Find where the given text appears and provide that cell's center as (x, y) coordinate. 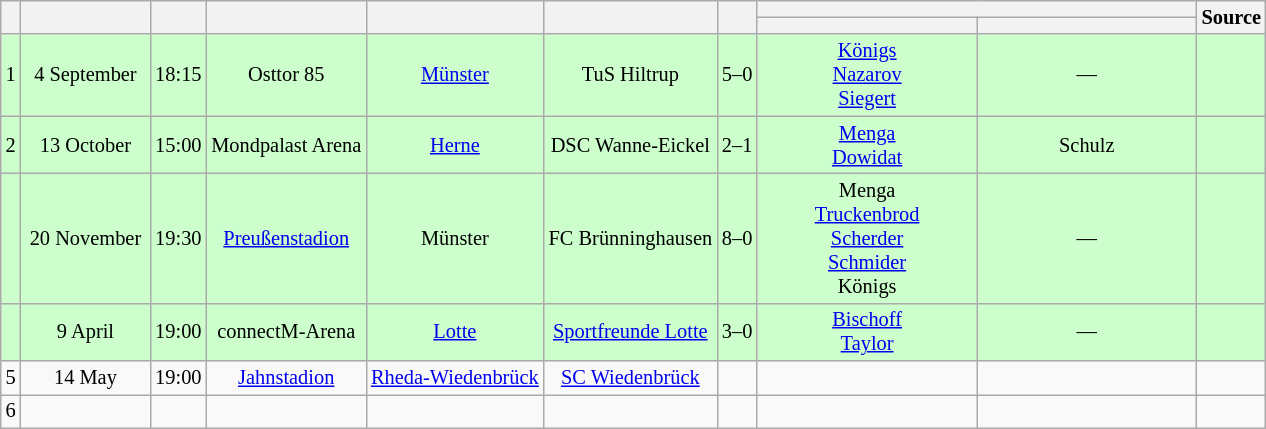
SC Wiedenbrück (630, 378)
Rheda-Wiedenbrück (455, 378)
Menga Dowidat (867, 145)
5–0 (737, 75)
15:00 (178, 145)
Jahnstadion (286, 378)
connectM-Arena (286, 332)
18:15 (178, 75)
Herne (455, 145)
Preußenstadion (286, 238)
2 (11, 145)
5 (11, 378)
Sportfreunde Lotte (630, 332)
TuS Hiltrup (630, 75)
20 November (86, 238)
Schulz (1087, 145)
1 (11, 75)
6 (11, 411)
Lotte (455, 332)
FC Brünninghausen (630, 238)
9 April (86, 332)
Osttor 85 (286, 75)
Königs Nazarov Siegert (867, 75)
14 May (86, 378)
8–0 (737, 238)
13 October (86, 145)
Source (1232, 17)
4 September (86, 75)
DSC Wanne-Eickel (630, 145)
Mondpalast Arena (286, 145)
19:30 (178, 238)
Bischoff Taylor (867, 332)
2–1 (737, 145)
3–0 (737, 332)
Menga Truckenbrod Scherder Schmider Königs (867, 238)
